Output the [x, y] coordinate of the center of the cell containing the given text.  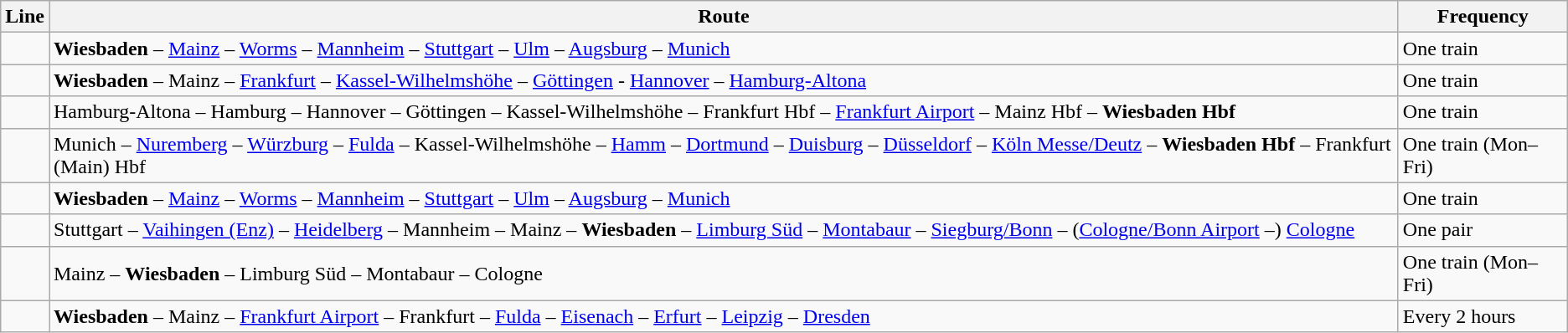
One pair [1483, 230]
Mainz – Wiesbaden – Limburg Süd – Montabaur – Cologne [724, 273]
Frequency [1483, 17]
Route [724, 17]
Hamburg-Altona – Hamburg – Hannover – Göttingen – Kassel-Wilhelmshöhe – Frankfurt Hbf – Frankfurt Airport – Mainz Hbf – Wiesbaden Hbf [724, 112]
Line [25, 17]
Stuttgart – Vaihingen (Enz) – Heidelberg – Mannheim – Mainz – Wiesbaden – Limburg Süd – Montabaur – Siegburg/Bonn – (Cologne/Bonn Airport –) Cologne [724, 230]
Wiesbaden – Mainz – Frankfurt – Kassel-Wilhelmshöhe – Göttingen - Hannover – Hamburg-Altona [724, 80]
Wiesbaden – Mainz – Frankfurt Airport – Frankfurt – Fulda – Eisenach – Erfurt – Leipzig – Dresden [724, 316]
Every 2 hours [1483, 316]
